Locate the cell with the specified text and output its [X, Y] center coordinate. 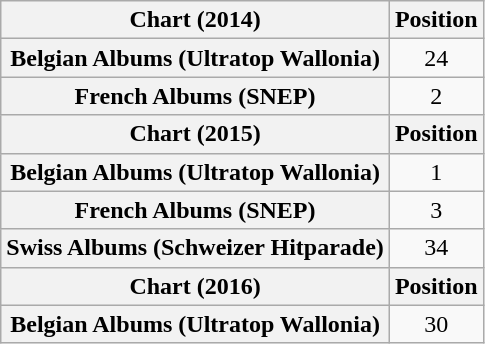
Swiss Albums (Schweizer Hitparade) [196, 248]
1 [436, 172]
30 [436, 324]
24 [436, 58]
Chart (2015) [196, 134]
Chart (2016) [196, 286]
34 [436, 248]
3 [436, 210]
Chart (2014) [196, 20]
2 [436, 96]
